Identify which cell holds the provided text, then report its (X, Y) central coordinate. 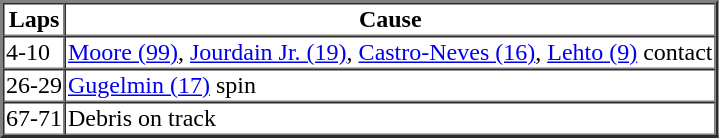
26-29 (34, 86)
Gugelmin (17) spin (390, 86)
Moore (99), Jourdain Jr. (19), Castro-Neves (16), Lehto (9) contact (390, 52)
Laps (34, 20)
4-10 (34, 52)
67-71 (34, 118)
Cause (390, 20)
Debris on track (390, 118)
